Scan for the cell matching the given text and deliver its [X, Y] coordinate at center. 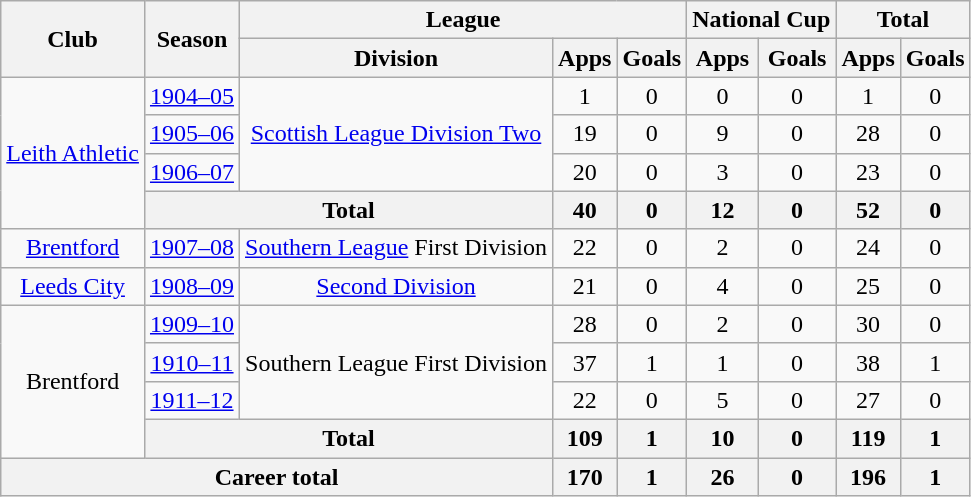
196 [868, 477]
Second Division [396, 286]
52 [868, 210]
Season [192, 39]
109 [585, 438]
24 [868, 248]
20 [585, 172]
National Cup [762, 20]
1906–07 [192, 172]
Leeds City [73, 286]
12 [723, 210]
10 [723, 438]
League [464, 20]
27 [868, 400]
30 [868, 324]
23 [868, 172]
1908–09 [192, 286]
25 [868, 286]
1910–11 [192, 362]
3 [723, 172]
Career total [277, 477]
1909–10 [192, 324]
37 [585, 362]
119 [868, 438]
40 [585, 210]
1904–05 [192, 96]
Division [396, 58]
19 [585, 134]
21 [585, 286]
4 [723, 286]
1907–08 [192, 248]
Leith Athletic [73, 153]
Club [73, 39]
1905–06 [192, 134]
26 [723, 477]
5 [723, 400]
170 [585, 477]
Scottish League Division Two [396, 134]
38 [868, 362]
9 [723, 134]
1911–12 [192, 400]
